Scan for the cell matching the given text and deliver its (X, Y) coordinate at center. 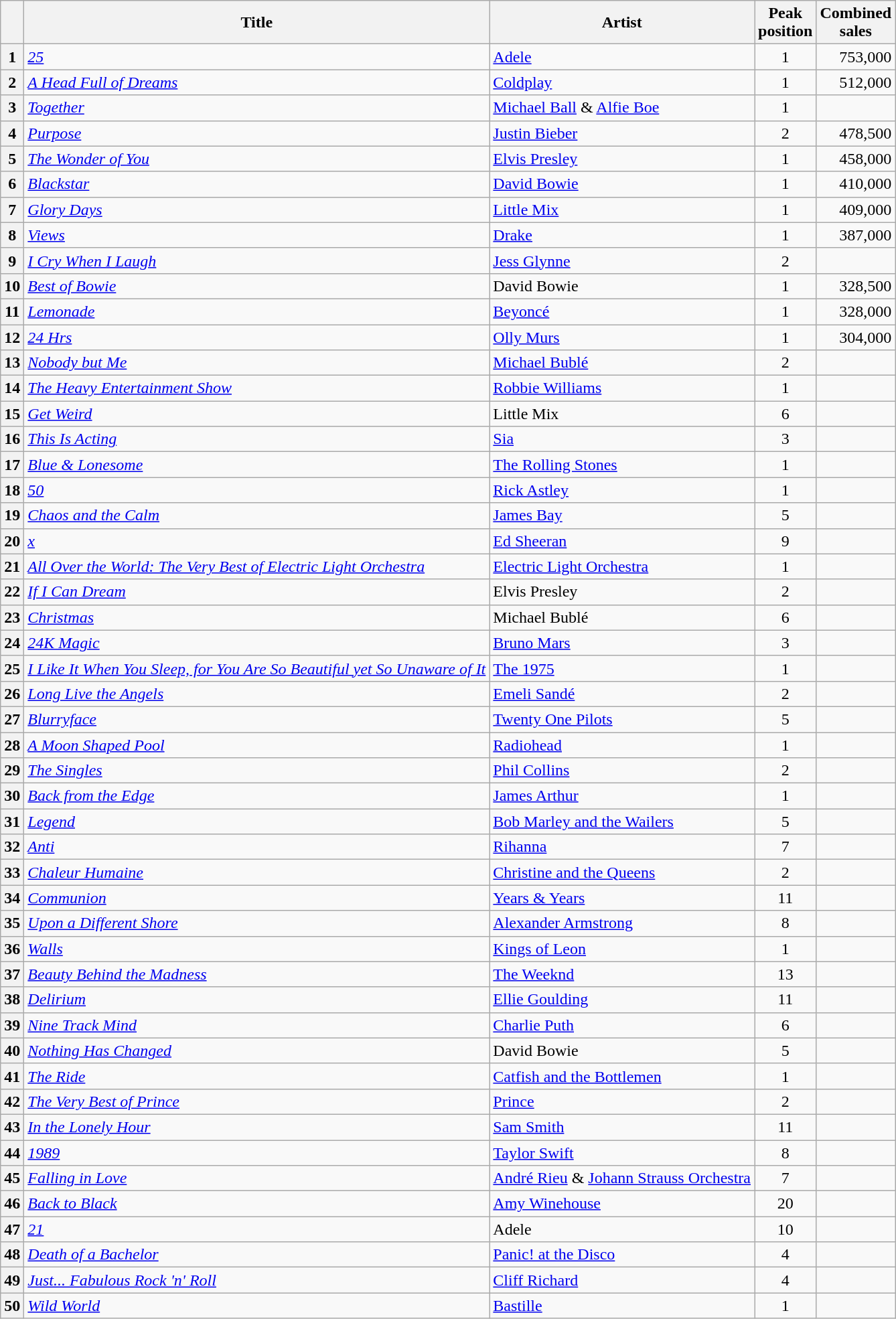
The Weeknd (622, 974)
Prince (622, 1101)
478,500 (856, 133)
Nothing Has Changed (257, 1051)
458,000 (856, 159)
Combinedsales (856, 23)
37 (12, 974)
Catfish and the Bottlemen (622, 1076)
17 (12, 465)
31 (12, 822)
Jess Glynne (622, 260)
42 (12, 1101)
1989 (257, 1152)
Amy Winehouse (622, 1204)
23 (12, 617)
The Wonder of You (257, 159)
19 (12, 516)
Best of Bowie (257, 286)
410,000 (856, 184)
Panic! at the Disco (622, 1255)
Charlie Puth (622, 1025)
Sia (622, 439)
Back to Black (257, 1204)
Lemonade (257, 311)
43 (12, 1127)
If I Can Dream (257, 592)
Rihanna (622, 847)
Rick Astley (622, 490)
46 (12, 1204)
This Is Acting (257, 439)
Blurryface (257, 719)
Views (257, 235)
41 (12, 1076)
A Moon Shaped Pool (257, 745)
409,000 (856, 210)
James Bay (622, 516)
Emeli Sandé (622, 694)
Walls (257, 949)
Beauty Behind the Madness (257, 974)
Nobody but Me (257, 363)
304,000 (856, 337)
A Head Full of Dreams (257, 82)
Nine Track Mind (257, 1025)
Falling in Love (257, 1178)
Peakposition (785, 23)
Legend (257, 822)
Christmas (257, 617)
Ed Sheeran (622, 541)
14 (12, 388)
Artist (622, 23)
James Arthur (622, 796)
49 (12, 1280)
328,500 (856, 286)
Michael Ball & Alfie Boe (622, 108)
Death of a Bachelor (257, 1255)
Christine and the Queens (622, 872)
Anti (257, 847)
All Over the World: The Very Best of Electric Light Orchestra (257, 566)
Bruno Mars (622, 643)
Olly Murs (622, 337)
Robbie Williams (622, 388)
In the Lonely Hour (257, 1127)
I Like It When You Sleep, for You Are So Beautiful yet So Unaware of It (257, 668)
29 (12, 771)
30 (12, 796)
Title (257, 23)
Get Weird (257, 414)
The Singles (257, 771)
Delirium (257, 1000)
Justin Bieber (622, 133)
35 (12, 923)
16 (12, 439)
Bastille (622, 1306)
45 (12, 1178)
Bob Marley and the Wailers (622, 822)
Alexander Armstrong (622, 923)
Together (257, 108)
Taylor Swift (622, 1152)
753,000 (856, 57)
26 (12, 694)
18 (12, 490)
Upon a Different Shore (257, 923)
38 (12, 1000)
24 (12, 643)
24K Magic (257, 643)
Drake (622, 235)
Beyoncé (622, 311)
Just... Fabulous Rock 'n' Roll (257, 1280)
Twenty One Pilots (622, 719)
Radiohead (622, 745)
Chaos and the Calm (257, 516)
387,000 (856, 235)
The Rolling Stones (622, 465)
Blue & Lonesome (257, 465)
40 (12, 1051)
28 (12, 745)
Phil Collins (622, 771)
x (257, 541)
34 (12, 898)
12 (12, 337)
Glory Days (257, 210)
32 (12, 847)
44 (12, 1152)
Blackstar (257, 184)
39 (12, 1025)
15 (12, 414)
Sam Smith (622, 1127)
The Ride (257, 1076)
The 1975 (622, 668)
Cliff Richard (622, 1280)
Electric Light Orchestra (622, 566)
33 (12, 872)
48 (12, 1255)
André Rieu & Johann Strauss Orchestra (622, 1178)
24 Hrs (257, 337)
328,000 (856, 311)
Wild World (257, 1306)
36 (12, 949)
22 (12, 592)
Back from the Edge (257, 796)
The Very Best of Prince (257, 1101)
Purpose (257, 133)
Communion (257, 898)
Coldplay (622, 82)
I Cry When I Laugh (257, 260)
Kings of Leon (622, 949)
Chaleur Humaine (257, 872)
47 (12, 1229)
Ellie Goulding (622, 1000)
Years & Years (622, 898)
512,000 (856, 82)
Long Live the Angels (257, 694)
27 (12, 719)
The Heavy Entertainment Show (257, 388)
